Capture the cell that displays the provided text and extract its [x, y] central coordinate. 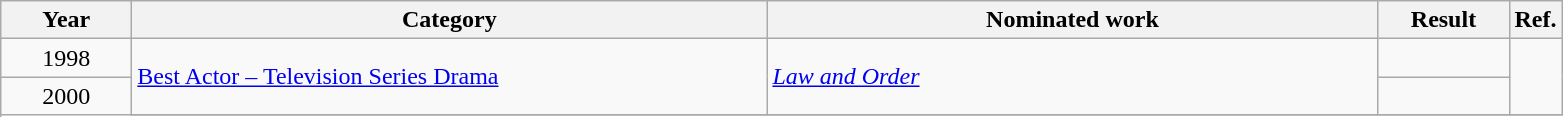
Law and Order [1072, 77]
Year [66, 20]
Category [450, 20]
Result [1444, 20]
2000 [66, 96]
Nominated work [1072, 20]
1998 [66, 58]
Best Actor – Television Series Drama [450, 77]
Ref. [1536, 20]
